Scan for the cell matching the given text and deliver its (x, y) coordinate at center. 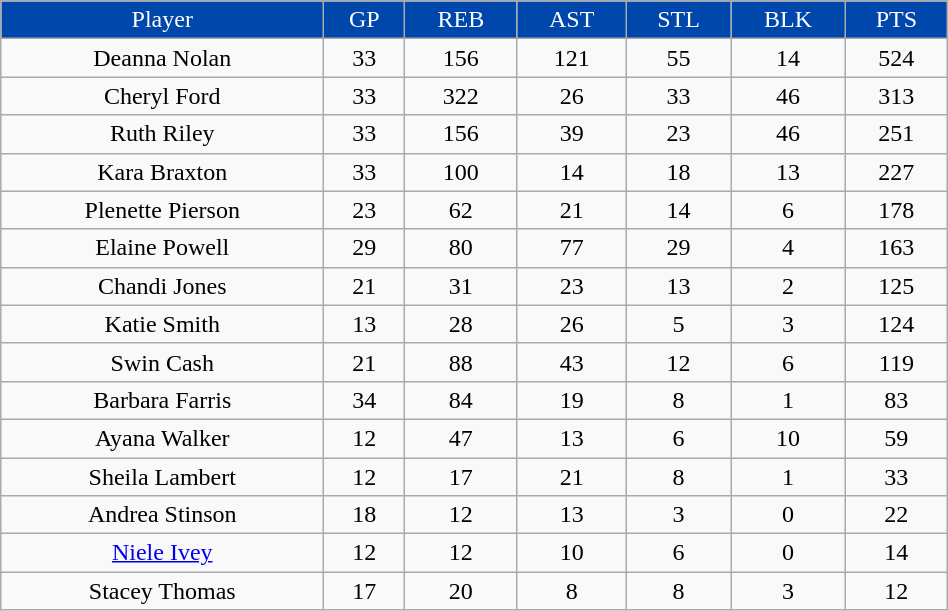
34 (364, 400)
43 (572, 362)
19 (572, 400)
313 (896, 96)
80 (461, 248)
39 (572, 134)
121 (572, 58)
AST (572, 20)
227 (896, 172)
55 (678, 58)
Kara Braxton (162, 172)
Plenette Pierson (162, 210)
125 (896, 286)
Ruth Riley (162, 134)
Player (162, 20)
84 (461, 400)
178 (896, 210)
REB (461, 20)
Elaine Powell (162, 248)
124 (896, 324)
PTS (896, 20)
Cheryl Ford (162, 96)
Barbara Farris (162, 400)
59 (896, 438)
GP (364, 20)
22 (896, 515)
251 (896, 134)
62 (461, 210)
Deanna Nolan (162, 58)
Niele Ivey (162, 553)
88 (461, 362)
47 (461, 438)
20 (461, 591)
100 (461, 172)
Ayana Walker (162, 438)
Katie Smith (162, 324)
322 (461, 96)
Sheila Lambert (162, 477)
Stacey Thomas (162, 591)
2 (788, 286)
28 (461, 324)
Chandi Jones (162, 286)
83 (896, 400)
Swin Cash (162, 362)
BLK (788, 20)
77 (572, 248)
524 (896, 58)
119 (896, 362)
Andrea Stinson (162, 515)
4 (788, 248)
31 (461, 286)
163 (896, 248)
5 (678, 324)
STL (678, 20)
